Search for the cell housing the specified text and yield its (x, y) center coordinate. 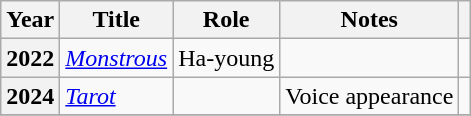
Notes (370, 20)
Role (226, 20)
2022 (30, 58)
2024 (30, 96)
Year (30, 20)
Ha-young (226, 58)
Title (116, 20)
Voice appearance (370, 96)
Monstrous (116, 58)
Tarot (116, 96)
